From the cell containing the given text, extract its center point as [X, Y] coordinate. 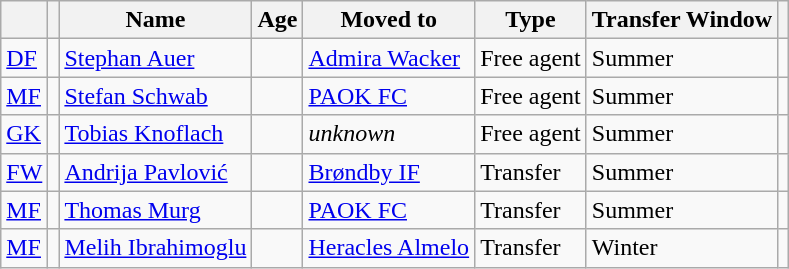
Stephan Auer [156, 58]
Transfer Window [682, 20]
Stefan Schwab [156, 96]
Tobias Knoflach [156, 134]
Melih Ibrahimoglu [156, 248]
FW [24, 172]
Type [531, 20]
Andrija Pavlović [156, 172]
Heracles Almelo [389, 248]
Brøndby IF [389, 172]
DF [24, 58]
Moved to [389, 20]
GK [24, 134]
Age [278, 20]
Thomas Murg [156, 210]
Name [156, 20]
unknown [389, 134]
Winter [682, 248]
Admira Wacker [389, 58]
